From the cell containing the given text, extract its center point as (X, Y) coordinate. 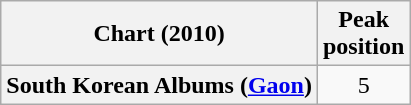
Peakposition (363, 34)
Chart (2010) (160, 34)
5 (363, 85)
South Korean Albums (Gaon) (160, 85)
